From the cell containing the given text, extract its center point as [x, y] coordinate. 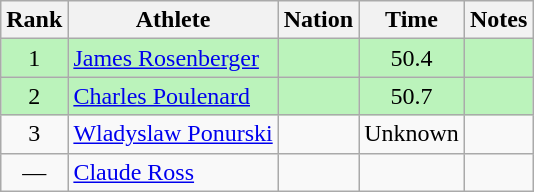
2 [34, 96]
Wladyslaw Ponurski [173, 134]
Rank [34, 20]
Athlete [173, 20]
50.4 [412, 58]
3 [34, 134]
Time [412, 20]
Charles Poulenard [173, 96]
— [34, 172]
Claude Ross [173, 172]
Unknown [412, 134]
Nation [318, 20]
Notes [498, 20]
50.7 [412, 96]
1 [34, 58]
James Rosenberger [173, 58]
